Determine the (x, y) coordinate at the center of the cell enclosing the given text.  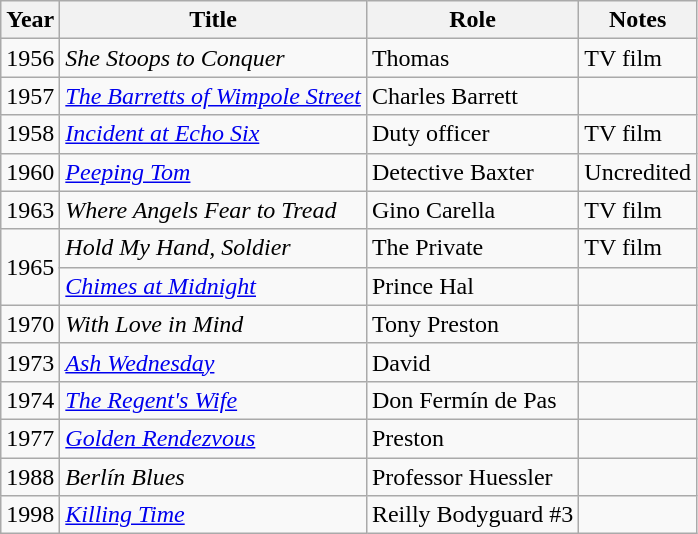
Berlín Blues (214, 477)
Uncredited (638, 172)
1977 (30, 438)
Notes (638, 20)
Gino Carella (472, 210)
1998 (30, 515)
1958 (30, 134)
Reilly Bodyguard #3 (472, 515)
Thomas (472, 58)
1956 (30, 58)
The Regent's Wife (214, 400)
David (472, 362)
1973 (30, 362)
Prince Hal (472, 286)
1965 (30, 267)
Tony Preston (472, 324)
The Private (472, 248)
Hold My Hand, Soldier (214, 248)
Title (214, 20)
Professor Huessler (472, 477)
Incident at Echo Six (214, 134)
Golden Rendezvous (214, 438)
1960 (30, 172)
Role (472, 20)
She Stoops to Conquer (214, 58)
Where Angels Fear to Tread (214, 210)
Duty officer (472, 134)
Peeping Tom (214, 172)
Chimes at Midnight (214, 286)
Year (30, 20)
Ash Wednesday (214, 362)
1970 (30, 324)
Detective Baxter (472, 172)
1963 (30, 210)
Killing Time (214, 515)
Preston (472, 438)
1988 (30, 477)
With Love in Mind (214, 324)
1957 (30, 96)
The Barretts of Wimpole Street (214, 96)
1974 (30, 400)
Charles Barrett (472, 96)
Don Fermín de Pas (472, 400)
